Capture the cell that displays the provided text and extract its (x, y) central coordinate. 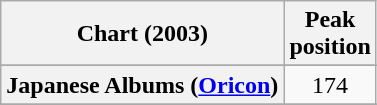
Chart (2003) (142, 34)
Peakposition (330, 34)
Japanese Albums (Oricon) (142, 85)
174 (330, 85)
